Locate the cell with the specified text and output its [X, Y] center coordinate. 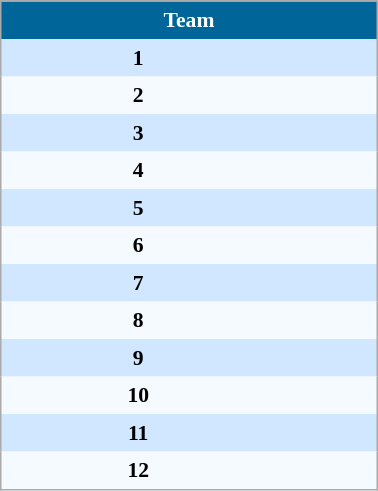
10 [138, 395]
Team [189, 20]
6 [138, 245]
11 [138, 433]
5 [138, 208]
4 [138, 171]
2 [138, 95]
7 [138, 283]
1 [138, 58]
9 [138, 358]
8 [138, 321]
3 [138, 133]
12 [138, 471]
